Provide the (X, Y) coordinate of the cell's center where the given text is located.  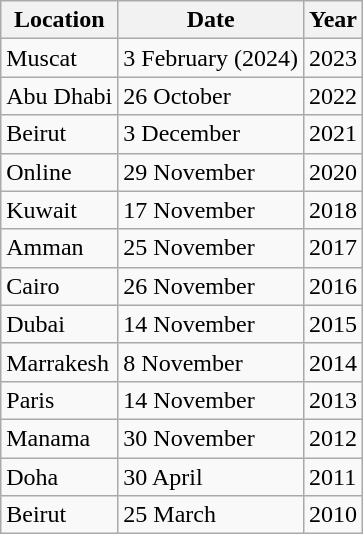
2015 (332, 324)
Location (60, 20)
2010 (332, 515)
2017 (332, 248)
Cairo (60, 286)
Year (332, 20)
30 November (211, 438)
29 November (211, 172)
8 November (211, 362)
2018 (332, 210)
3 February (2024) (211, 58)
26 October (211, 96)
Online (60, 172)
2023 (332, 58)
Amman (60, 248)
Muscat (60, 58)
Marrakesh (60, 362)
Manama (60, 438)
2021 (332, 134)
30 April (211, 477)
2022 (332, 96)
26 November (211, 286)
Paris (60, 400)
Abu Dhabi (60, 96)
2013 (332, 400)
2012 (332, 438)
2016 (332, 286)
Doha (60, 477)
Dubai (60, 324)
2014 (332, 362)
2011 (332, 477)
25 March (211, 515)
2020 (332, 172)
Kuwait (60, 210)
Date (211, 20)
3 December (211, 134)
25 November (211, 248)
17 November (211, 210)
